Extract the [X, Y] coordinate from the center of the cell holding the provided text.  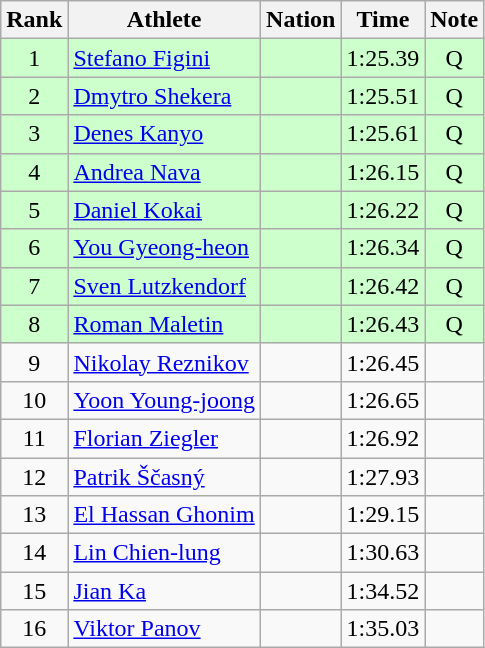
Lin Chien-lung [164, 553]
Nation [301, 20]
1:25.39 [383, 58]
1:26.92 [383, 438]
1:26.45 [383, 362]
9 [34, 362]
Roman Maletin [164, 324]
1:26.34 [383, 248]
Andrea Nava [164, 172]
Viktor Panov [164, 629]
15 [34, 591]
8 [34, 324]
1:26.42 [383, 286]
1:25.61 [383, 134]
Note [454, 20]
1:30.63 [383, 553]
Denes Kanyo [164, 134]
Sven Lutzkendorf [164, 286]
14 [34, 553]
10 [34, 400]
1:27.93 [383, 477]
2 [34, 96]
3 [34, 134]
1:35.03 [383, 629]
7 [34, 286]
5 [34, 210]
Dmytro Shekera [164, 96]
Athlete [164, 20]
16 [34, 629]
Daniel Kokai [164, 210]
Florian Ziegler [164, 438]
1:26.22 [383, 210]
1 [34, 58]
1:29.15 [383, 515]
1:26.15 [383, 172]
Time [383, 20]
Stefano Figini [164, 58]
6 [34, 248]
12 [34, 477]
1:26.43 [383, 324]
1:26.65 [383, 400]
11 [34, 438]
El Hassan Ghonim [164, 515]
Yoon Young-joong [164, 400]
13 [34, 515]
You Gyeong-heon [164, 248]
Patrik Ščasný [164, 477]
Rank [34, 20]
Nikolay Reznikov [164, 362]
1:25.51 [383, 96]
1:34.52 [383, 591]
4 [34, 172]
Jian Ka [164, 591]
